Pinpoint the cell where the given text exists, returning its (x, y) midpoint coordinate. 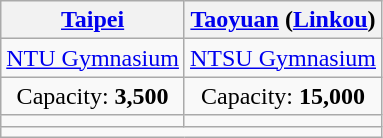
Taoyuan (Linkou) (282, 20)
Capacity: 15,000 (282, 96)
Taipei (93, 20)
Capacity: 3,500 (93, 96)
NTU Gymnasium (93, 58)
NTSU Gymnasium (282, 58)
